Output the [x, y] coordinate of the center of the cell containing the given text.  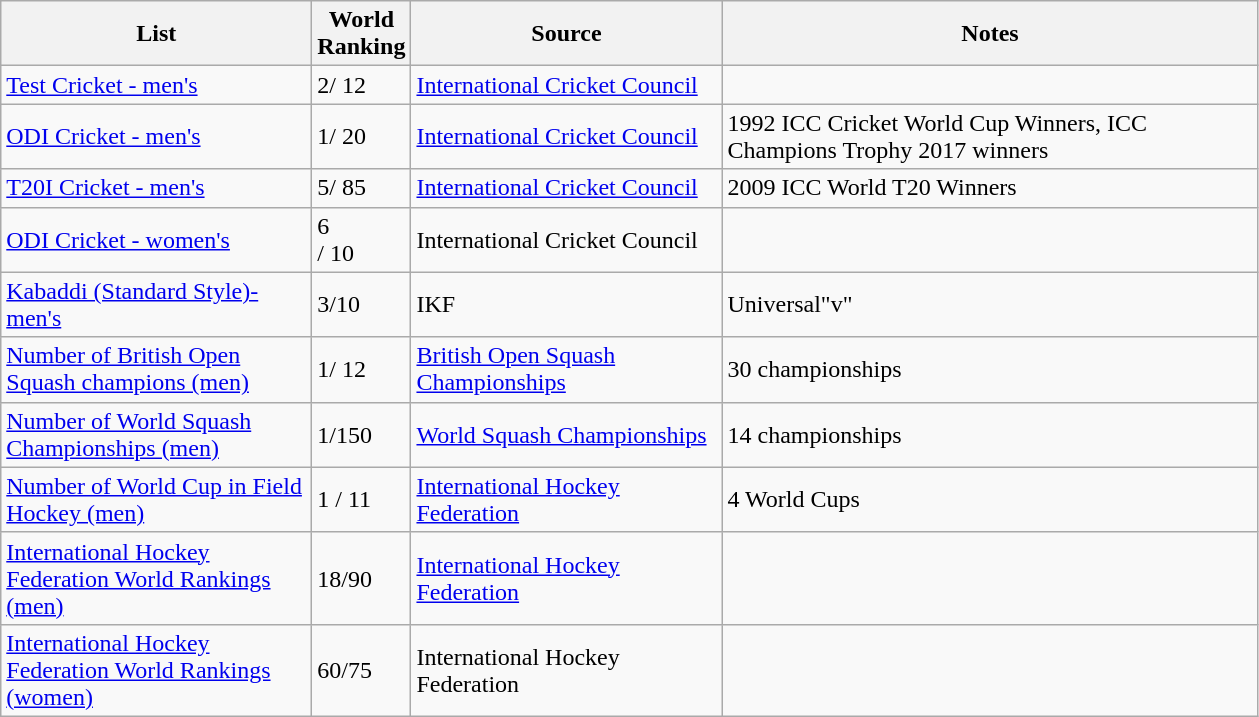
1 / 11 [362, 500]
List [156, 34]
World Squash Championships [566, 434]
Test Cricket - men's [156, 85]
Number of World Cup in Field Hockey (men) [156, 500]
30 championships [990, 370]
1/ 20 [362, 136]
60/75 [362, 670]
14 championships [990, 434]
T20I Cricket - men's [156, 188]
Source [566, 34]
5/ 85 [362, 188]
1/150 [362, 434]
2009 ICC World T20 Winners [990, 188]
Kabaddi (Standard Style)- men's [156, 304]
ODI Cricket - women's [156, 240]
1992 ICC Cricket World Cup Winners, ICC Champions Trophy 2017 winners [990, 136]
6/ 10 [362, 240]
3/10 [362, 304]
2/ 12 [362, 85]
18/90 [362, 578]
Universal"v" [990, 304]
World Ranking [362, 34]
Notes [990, 34]
British Open Squash Championships [566, 370]
ODI Cricket - men's [156, 136]
International Hockey Federation World Rankings (men) [156, 578]
Number of British Open Squash champions (men) [156, 370]
4 World Cups [990, 500]
Number of World Squash Championships (men) [156, 434]
International Hockey Federation World Rankings (women) [156, 670]
1/ 12 [362, 370]
IKF [566, 304]
